From the cell containing the given text, extract its center point as [X, Y] coordinate. 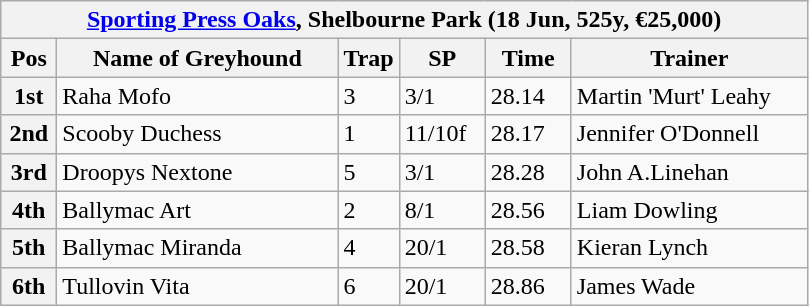
11/10f [442, 134]
4 [368, 248]
Name of Greyhound [198, 58]
Time [528, 58]
Liam Dowling [689, 210]
Trap [368, 58]
6 [368, 286]
28.28 [528, 172]
28.56 [528, 210]
Martin 'Murt' Leahy [689, 96]
2nd [29, 134]
5th [29, 248]
Pos [29, 58]
SP [442, 58]
28.86 [528, 286]
Kieran Lynch [689, 248]
3rd [29, 172]
8/1 [442, 210]
Ballymac Art [198, 210]
1 [368, 134]
6th [29, 286]
2 [368, 210]
Sporting Press Oaks, Shelbourne Park (18 Jun, 525y, €25,000) [404, 20]
3 [368, 96]
Droopys Nextone [198, 172]
Ballymac Miranda [198, 248]
1st [29, 96]
5 [368, 172]
Trainer [689, 58]
Jennifer O'Donnell [689, 134]
28.14 [528, 96]
4th [29, 210]
28.58 [528, 248]
Raha Mofo [198, 96]
Scooby Duchess [198, 134]
James Wade [689, 286]
John A.Linehan [689, 172]
Tullovin Vita [198, 286]
28.17 [528, 134]
